Capture the cell that displays the provided text and extract its [x, y] central coordinate. 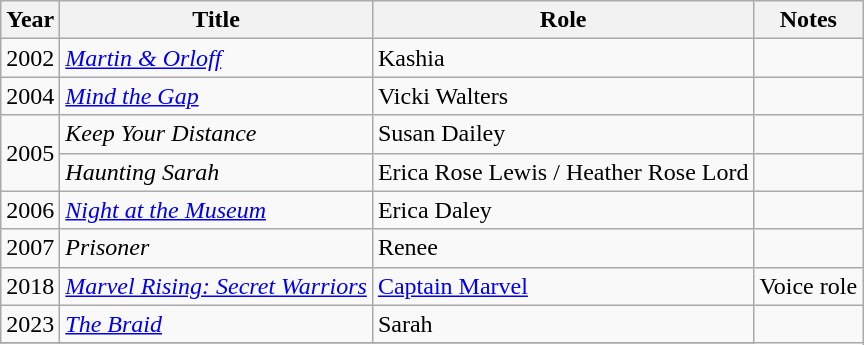
Year [30, 20]
Haunting Sarah [216, 172]
2007 [30, 248]
2018 [30, 286]
2023 [30, 324]
2005 [30, 153]
Captain Marvel [563, 286]
Marvel Rising: Secret Warriors [216, 286]
Susan Dailey [563, 134]
Mind the Gap [216, 96]
Title [216, 20]
Renee [563, 248]
Erica Rose Lewis / Heather Rose Lord [563, 172]
2004 [30, 96]
Erica Daley [563, 210]
Vicki Walters [563, 96]
Sarah [563, 324]
Prisoner [216, 248]
Keep Your Distance [216, 134]
2006 [30, 210]
Martin & Orloff [216, 58]
Notes [808, 20]
Kashia [563, 58]
Role [563, 20]
The Braid [216, 324]
Voice role [808, 286]
Night at the Museum [216, 210]
2002 [30, 58]
